Identify which cell holds the provided text, then report its [x, y] central coordinate. 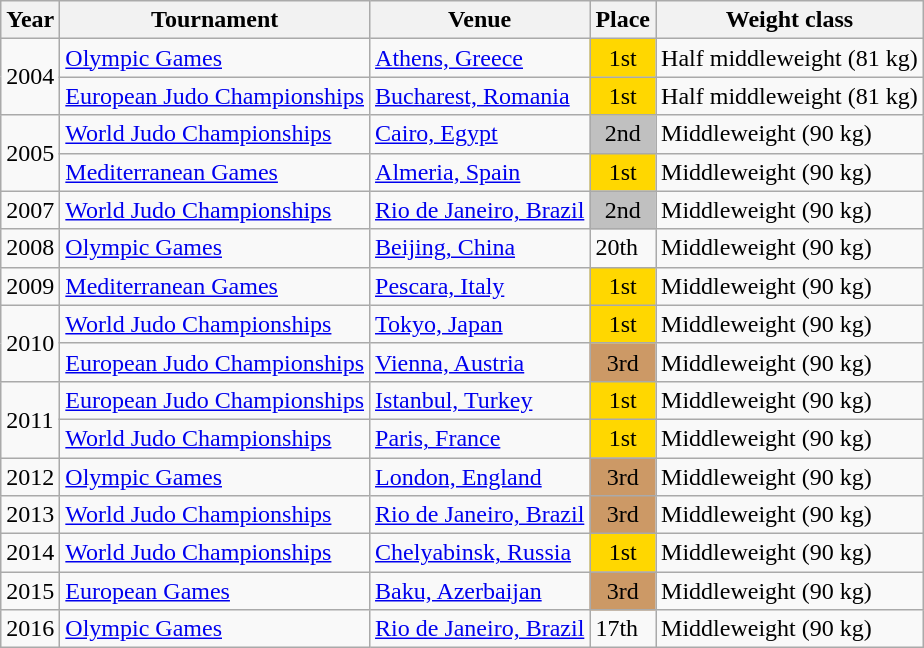
2010 [30, 343]
2005 [30, 153]
European Games [215, 591]
London, England [480, 477]
Istanbul, Turkey [480, 400]
Athens, Greece [480, 58]
2008 [30, 248]
Cairo, Egypt [480, 134]
2013 [30, 515]
2011 [30, 419]
Baku, Azerbaijan [480, 591]
2014 [30, 553]
Tournament [215, 20]
Chelyabinsk, Russia [480, 553]
2009 [30, 286]
Year [30, 20]
Vienna, Austria [480, 362]
Place [623, 20]
Paris, France [480, 438]
Pescara, Italy [480, 286]
Venue [480, 20]
17th [623, 629]
Weight class [790, 20]
Almeria, Spain [480, 172]
2007 [30, 210]
2004 [30, 77]
Beijing, China [480, 248]
2016 [30, 629]
Bucharest, Romania [480, 96]
2015 [30, 591]
Tokyo, Japan [480, 324]
2012 [30, 477]
20th [623, 248]
